Pinpoint the cell where the given text exists, returning its [X, Y] midpoint coordinate. 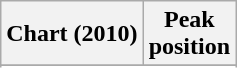
Peakposition [189, 34]
Chart (2010) [72, 34]
